Output the (x, y) coordinate of the center of the cell containing the given text.  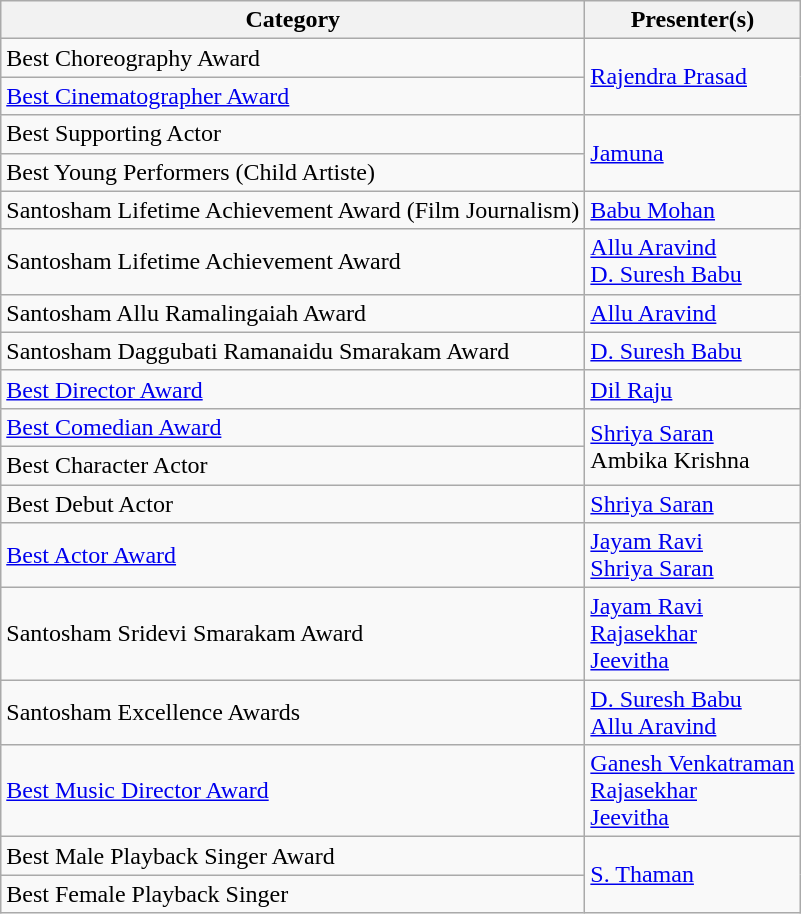
Best Music Director Award (293, 791)
Best Director Award (293, 389)
Jamuna (692, 153)
Jayam RaviShriya Saran (692, 556)
Best Female Playback Singer (293, 894)
Best Comedian Award (293, 427)
D. Suresh Babu (692, 351)
Best Male Playback Singer Award (293, 856)
Santosham Allu Ramalingaiah Award (293, 313)
Shriya SaranAmbika Krishna (692, 446)
Dil Raju (692, 389)
Santosham Sridevi Smarakam Award (293, 634)
Santosham Lifetime Achievement Award (Film Journalism) (293, 210)
Santosham Daggubati Ramanaidu Smarakam Award (293, 351)
Presenter(s) (692, 20)
Best Character Actor (293, 465)
Santosham Lifetime Achievement Award (293, 262)
Best Supporting Actor (293, 134)
Allu AravindD. Suresh Babu (692, 262)
D. Suresh BabuAllu Aravind (692, 712)
Best Cinematographer Award (293, 96)
Rajendra Prasad (692, 77)
Best Young Performers (Child Artiste) (293, 172)
Best Debut Actor (293, 503)
Shriya Saran (692, 503)
Jayam RaviRajasekharJeevitha (692, 634)
Babu Mohan (692, 210)
Best Actor Award (293, 556)
Allu Aravind (692, 313)
S. Thaman (692, 875)
Santosham Excellence Awards (293, 712)
Category (293, 20)
Ganesh VenkatramanRajasekharJeevitha (692, 791)
Best Choreography Award (293, 58)
